From the cell containing the given text, extract its center point as (x, y) coordinate. 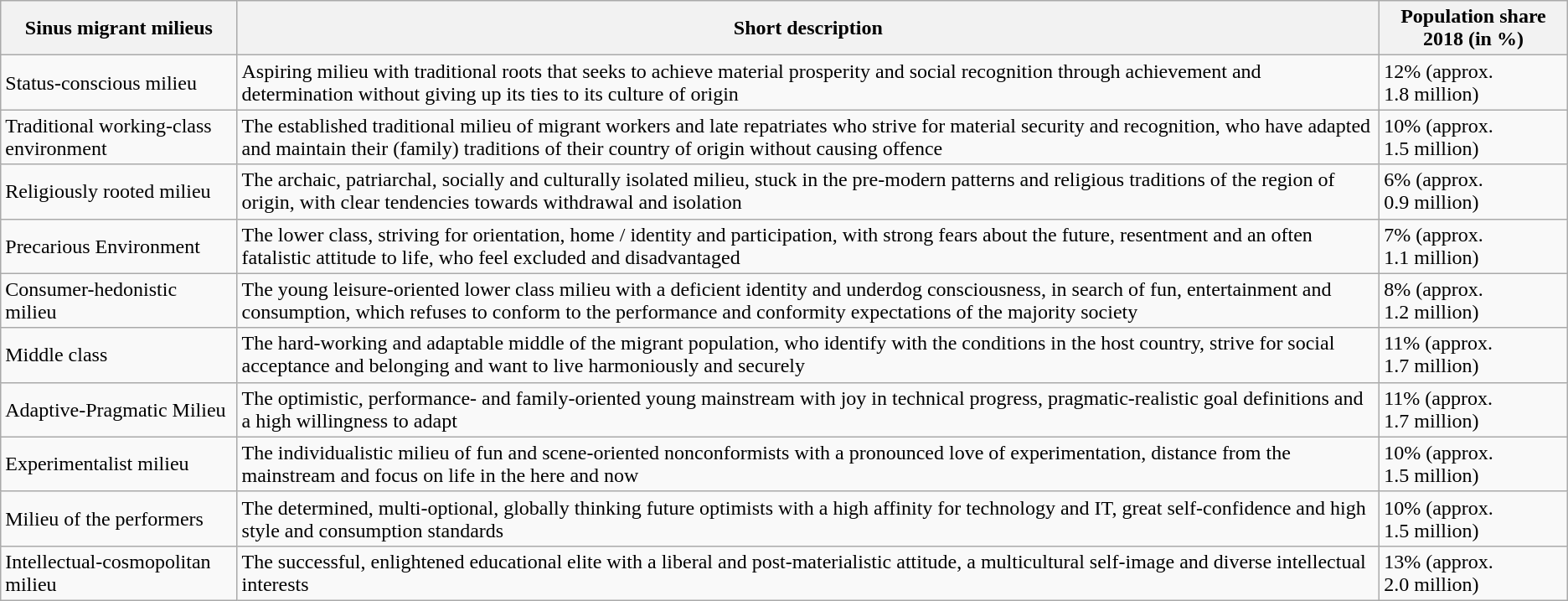
13% (approx. 2.0 million) (1474, 573)
Religiously rooted milieu (119, 191)
Adaptive-Pragmatic Milieu (119, 409)
Experimentalist milieu (119, 464)
12% (approx. 1.8 million) (1474, 82)
Population share 2018 (in %) (1474, 28)
7% (approx. 1.1 million) (1474, 246)
Middle class (119, 355)
6% (approx. 0.9 million) (1474, 191)
Sinus migrant milieus (119, 28)
Consumer-hedonistic milieu (119, 300)
Traditional working-class environment (119, 137)
Milieu of the performers (119, 518)
Intellectual-cosmopolitan milieu (119, 573)
Precarious Environment (119, 246)
Short description (808, 28)
8% (approx. 1.2 million) (1474, 300)
Status-conscious milieu (119, 82)
